Search for the cell housing the specified text and yield its [x, y] center coordinate. 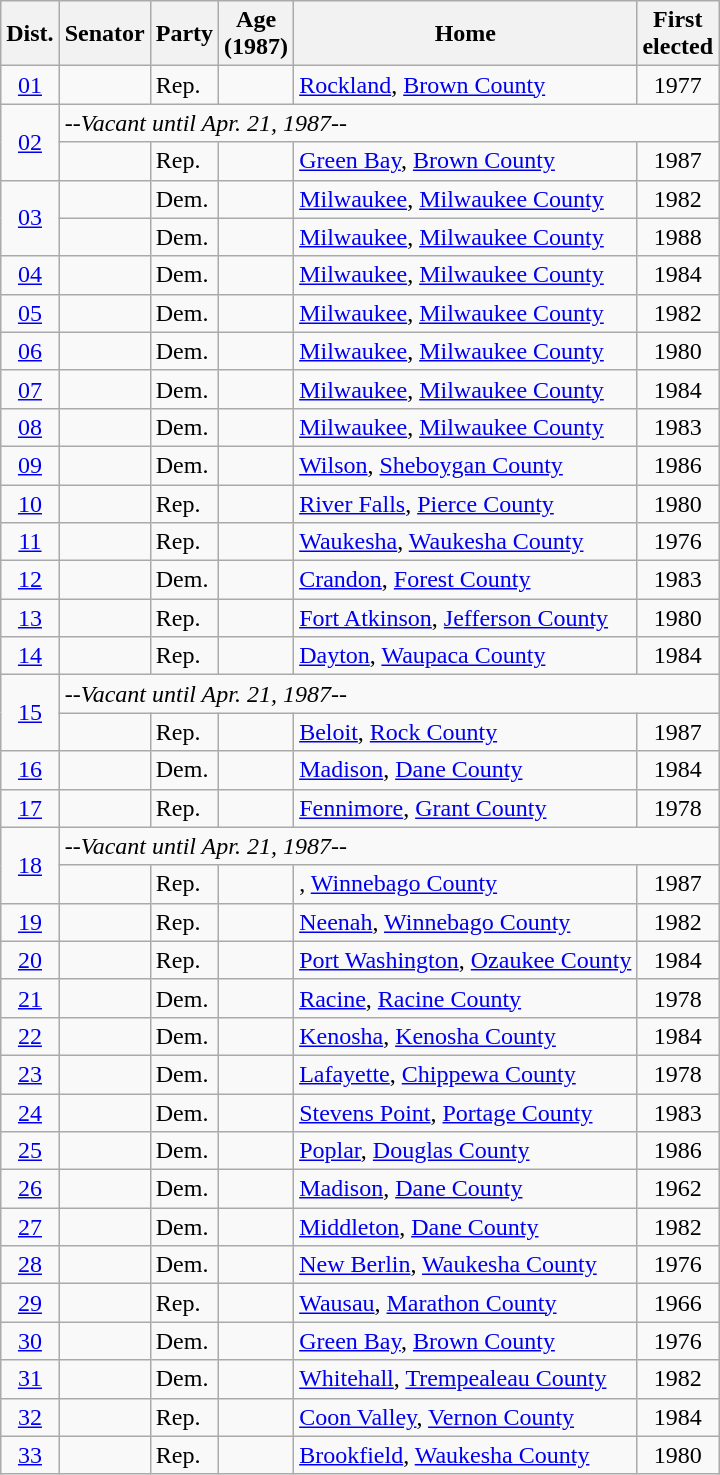
Home [466, 34]
New Berlin, Waukesha County [466, 1265]
18 [30, 865]
06 [30, 351]
33 [30, 1455]
17 [30, 808]
12 [30, 580]
1966 [678, 1303]
Brookfield, Waukesha County [466, 1455]
11 [30, 542]
10 [30, 503]
Crandon, Forest County [466, 580]
24 [30, 1113]
Waukesha, Waukesha County [466, 542]
Fort Atkinson, Jefferson County [466, 618]
03 [30, 218]
1962 [678, 1189]
23 [30, 1074]
Racine, Racine County [466, 998]
1977 [678, 85]
28 [30, 1265]
07 [30, 389]
04 [30, 275]
Rockland, Brown County [466, 85]
Coon Valley, Vernon County [466, 1417]
32 [30, 1417]
Fennimore, Grant County [466, 808]
Dist. [30, 34]
21 [30, 998]
30 [30, 1341]
01 [30, 85]
Beloit, Rock County [466, 732]
Lafayette, Chippewa County [466, 1074]
22 [30, 1036]
16 [30, 770]
09 [30, 465]
25 [30, 1151]
Middleton, Dane County [466, 1227]
14 [30, 656]
, Winnebago County [466, 884]
Port Washington, Ozaukee County [466, 960]
31 [30, 1379]
26 [30, 1189]
Senator [104, 34]
13 [30, 618]
Firstelected [678, 34]
Age(1987) [256, 34]
Poplar, Douglas County [466, 1151]
Dayton, Waupaca County [466, 656]
27 [30, 1227]
Wilson, Sheboygan County [466, 465]
Whitehall, Trempealeau County [466, 1379]
19 [30, 922]
Neenah, Winnebago County [466, 922]
15 [30, 713]
08 [30, 427]
Kenosha, Kenosha County [466, 1036]
Stevens Point, Portage County [466, 1113]
05 [30, 313]
20 [30, 960]
Wausau, Marathon County [466, 1303]
River Falls, Pierce County [466, 503]
Party [184, 34]
02 [30, 142]
29 [30, 1303]
1988 [678, 237]
